Determine the (X, Y) coordinate at the center of the cell enclosing the given text.  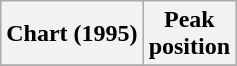
Peakposition (189, 34)
Chart (1995) (72, 34)
